Extract the [x, y] coordinate from the center of the cell holding the provided text.  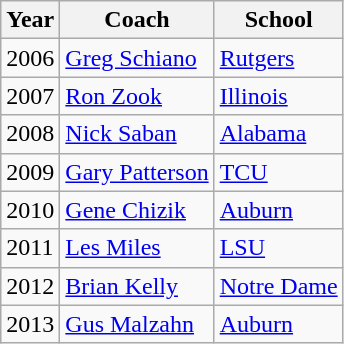
2012 [30, 286]
TCU [278, 172]
2009 [30, 172]
2013 [30, 324]
Alabama [278, 134]
Gene Chizik [137, 210]
2008 [30, 134]
Illinois [278, 96]
Brian Kelly [137, 286]
Rutgers [278, 58]
Ron Zook [137, 96]
Year [30, 20]
School [278, 20]
Gus Malzahn [137, 324]
2007 [30, 96]
2011 [30, 248]
Greg Schiano [137, 58]
Coach [137, 20]
Gary Patterson [137, 172]
Les Miles [137, 248]
Notre Dame [278, 286]
Nick Saban [137, 134]
2006 [30, 58]
2010 [30, 210]
LSU [278, 248]
